Scan for the cell matching the given text and deliver its [X, Y] coordinate at center. 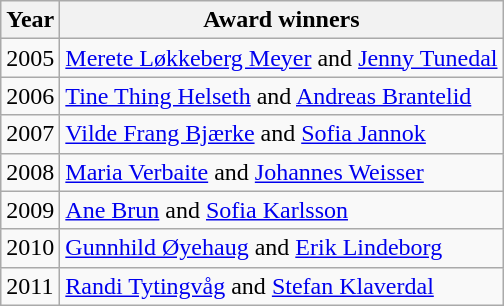
Maria Verbaite and Johannes Weisser [282, 172]
2007 [30, 134]
2009 [30, 210]
2010 [30, 248]
2005 [30, 58]
Ane Brun and Sofia Karlsson [282, 210]
2008 [30, 172]
Award winners [282, 20]
Randi Tytingvåg and Stefan Klaverdal [282, 286]
2011 [30, 286]
2006 [30, 96]
Tine Thing Helseth and Andreas Brantelid [282, 96]
Vilde Frang Bjærke and Sofia Jannok [282, 134]
Merete Løkkeberg Meyer and Jenny Tunedal [282, 58]
Gunnhild Øyehaug and Erik Lindeborg [282, 248]
Year [30, 20]
